Extract the (X, Y) coordinate from the center of the cell holding the provided text.  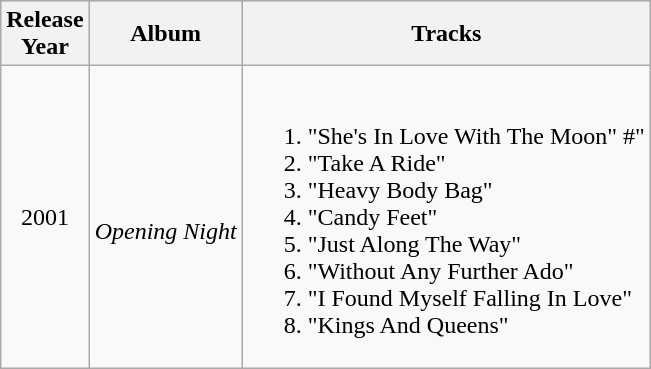
Opening Night (166, 217)
Album (166, 34)
Tracks (446, 34)
ReleaseYear (45, 34)
2001 (45, 217)
